Find where the given text appears and provide that cell's center as [X, Y] coordinate. 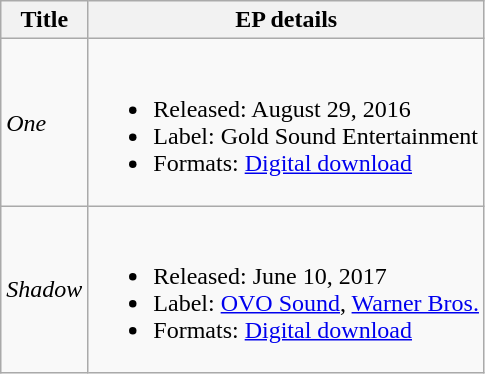
Released: June 10, 2017Label: OVO Sound, Warner Bros.Formats: Digital download [286, 290]
One [44, 122]
Title [44, 20]
Released: August 29, 2016Label: Gold Sound EntertainmentFormats: Digital download [286, 122]
EP details [286, 20]
Shadow [44, 290]
